Extract the (x, y) coordinate from the center of the cell holding the provided text.  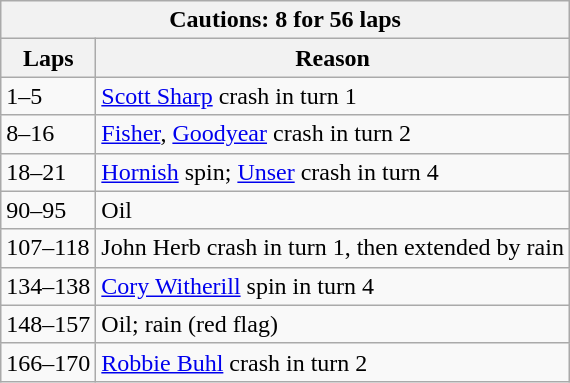
Hornish spin; Unser crash in turn 4 (333, 172)
Oil (333, 210)
134–138 (48, 286)
Robbie Buhl crash in turn 2 (333, 362)
148–157 (48, 324)
Laps (48, 58)
Fisher, Goodyear crash in turn 2 (333, 134)
Cory Witherill spin in turn 4 (333, 286)
John Herb crash in turn 1, then extended by rain (333, 248)
Reason (333, 58)
8–16 (48, 134)
Scott Sharp crash in turn 1 (333, 96)
166–170 (48, 362)
Oil; rain (red flag) (333, 324)
Cautions: 8 for 56 laps (286, 20)
1–5 (48, 96)
107–118 (48, 248)
90–95 (48, 210)
18–21 (48, 172)
